Pinpoint the cell where the given text exists, returning its (x, y) midpoint coordinate. 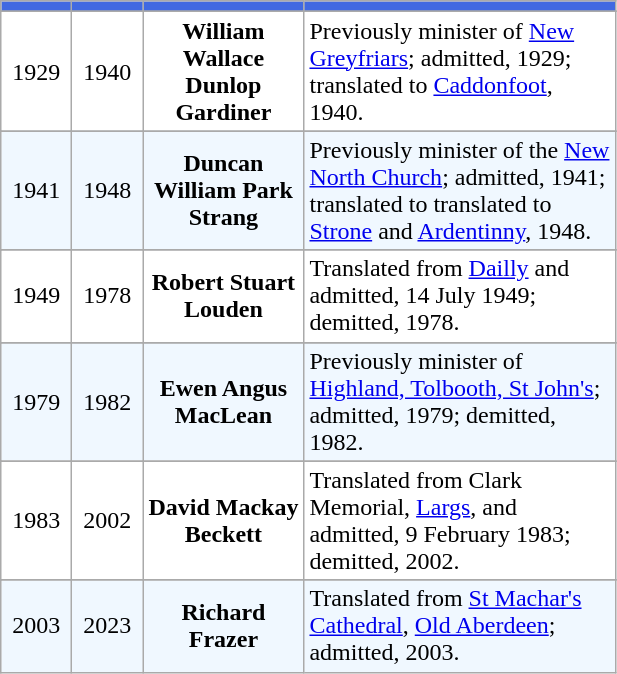
1941 (36, 190)
Previously minister of Highland, Tolbooth, St John's; admitted, 1979; demitted, 1982. (460, 402)
1949 (36, 296)
William Wallace Dunlop Gardiner (224, 72)
2003 (36, 626)
Duncan William Park Strang (224, 190)
1983 (36, 520)
1982 (108, 402)
Translated from St Machar's Cathedral, Old Aberdeen; admitted, 2003. (460, 626)
Richard Frazer (224, 626)
Ewen Angus MacLean (224, 402)
Robert Stuart Louden (224, 296)
Previously minister of the New North Church; admitted, 1941; translated to translated to Strone and Ardentinny, 1948. (460, 190)
David Mackay Beckett (224, 520)
Translated from Dailly and admitted, 14 July 1949; demitted, 1978. (460, 296)
1948 (108, 190)
Previously minister of New Greyfriars; admitted, 1929; translated to Caddonfoot, 1940. (460, 72)
2023 (108, 626)
Translated from Clark Memorial, Largs, and admitted, 9 February 1983; demitted, 2002. (460, 520)
2002 (108, 520)
1979 (36, 402)
1940 (108, 72)
1978 (108, 296)
1929 (36, 72)
